Pinpoint the cell where the given text exists, returning its (x, y) midpoint coordinate. 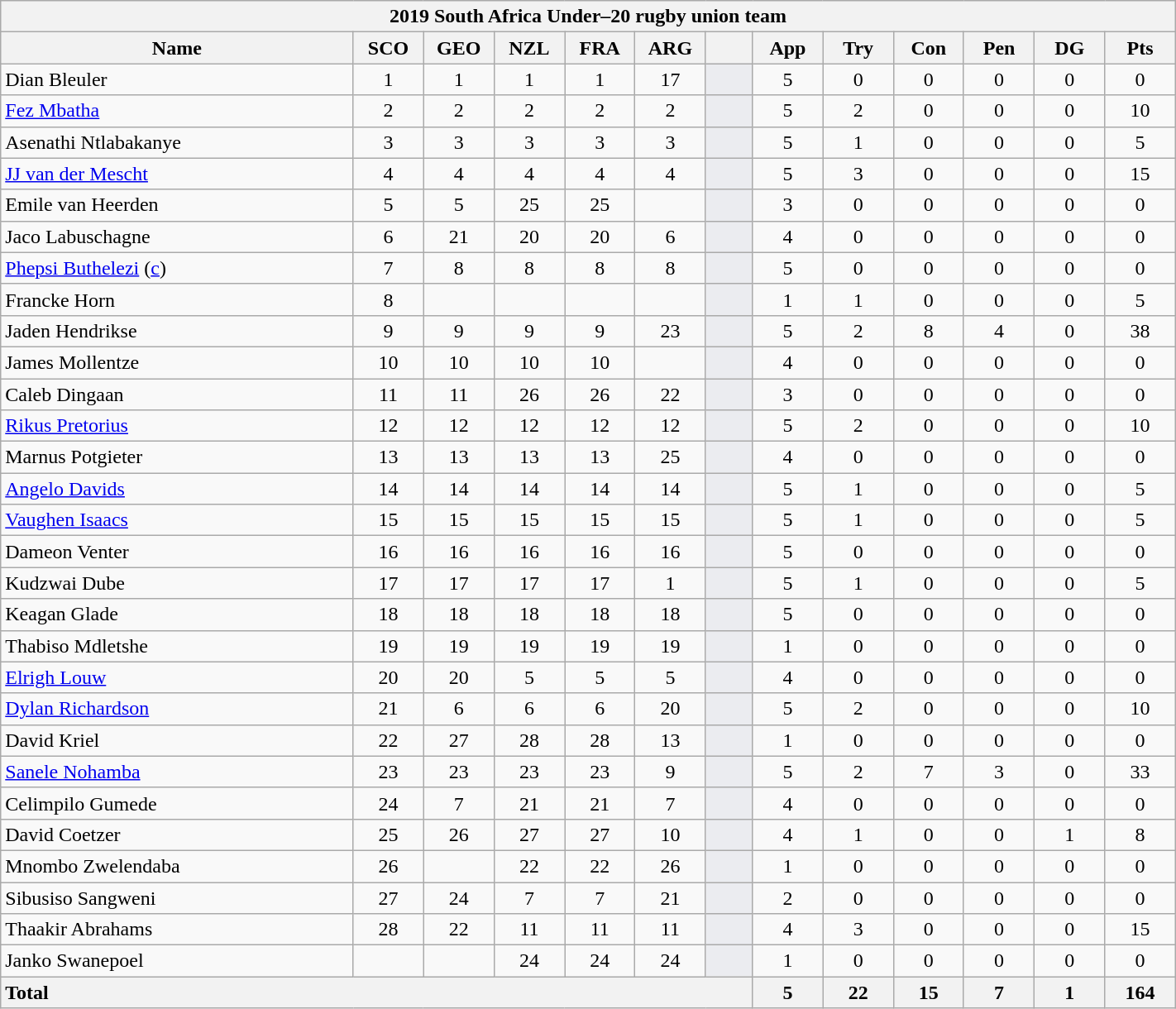
Pen (999, 48)
Con (928, 48)
Total (377, 992)
Elrigh Louw (177, 677)
Sanele Nohamba (177, 772)
Emile van Heerden (177, 205)
David Kriel (177, 740)
Pts (1140, 48)
Keagan Glade (177, 614)
FRA (600, 48)
Kudzwai Dube (177, 583)
Dylan Richardson (177, 709)
Name (177, 48)
Jaco Labuschagne (177, 237)
Asenathi Ntlabakanye (177, 142)
David Coetzer (177, 834)
ARG (670, 48)
DG (1070, 48)
Fez Mbatha (177, 111)
NZL (529, 48)
Janko Swanepoel (177, 961)
Sibusiso Sangweni (177, 897)
2019 South Africa Under–20 rugby union team (588, 17)
Dian Bleuler (177, 79)
Jaden Hendrikse (177, 331)
38 (1140, 331)
Angelo Davids (177, 489)
Rikus Pretorius (177, 426)
James Mollentze (177, 362)
JJ van der Mescht (177, 174)
Marnus Potgieter (177, 457)
Mnombo Zwelendaba (177, 866)
GEO (458, 48)
Thaakir Abrahams (177, 930)
Caleb Dingaan (177, 395)
Celimpilo Gumede (177, 803)
Dameon Venter (177, 552)
Francke Horn (177, 299)
164 (1140, 992)
SCO (389, 48)
Try (858, 48)
App (787, 48)
33 (1140, 772)
Vaughen Isaacs (177, 520)
Thabiso Mdletshe (177, 646)
Phepsi Buthelezi (c) (177, 268)
